Identify which cell holds the provided text, then report its (X, Y) central coordinate. 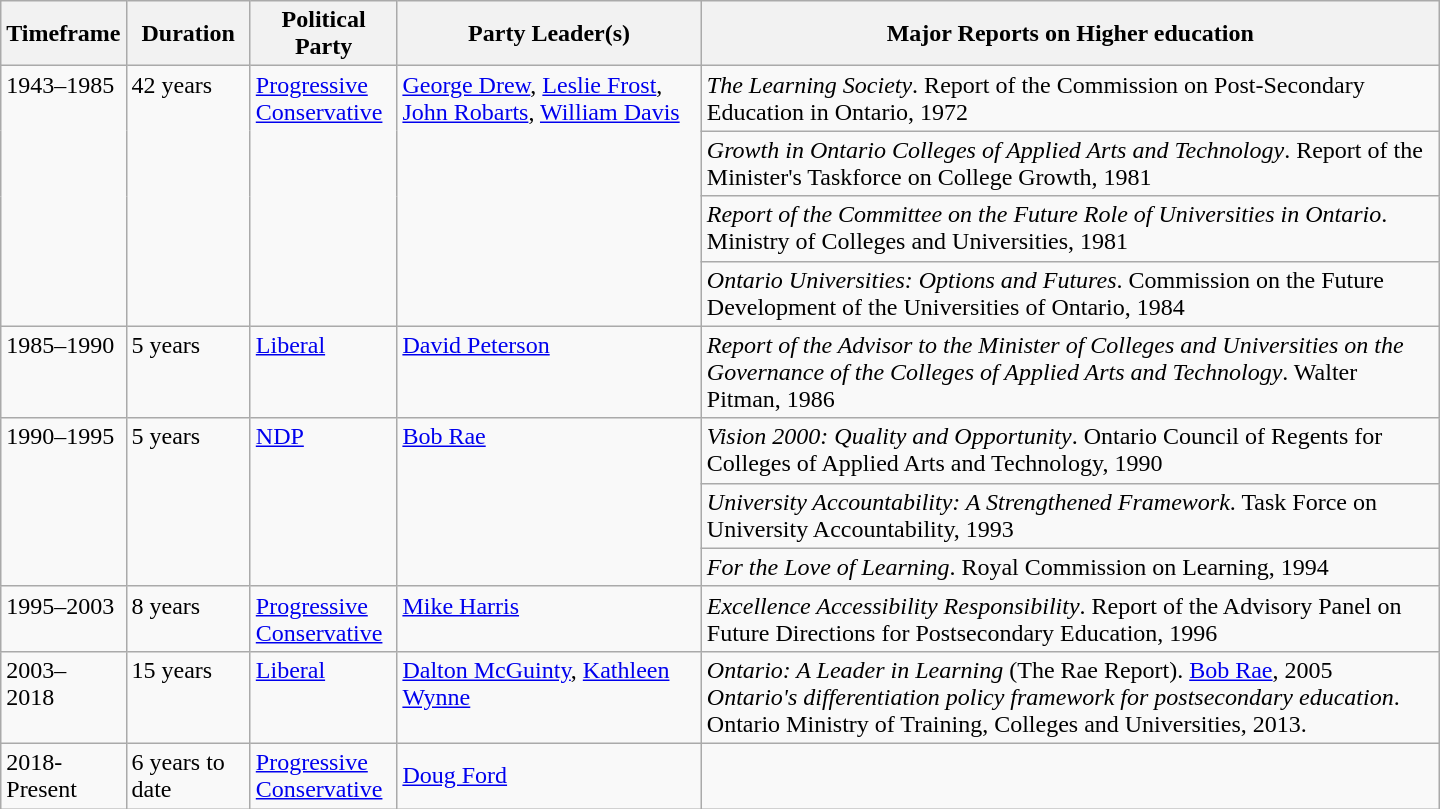
Dalton McGuinty, Kathleen Wynne (549, 697)
Political Party (324, 34)
Timeframe (64, 34)
Major Reports on Higher education (1070, 34)
Mike Harris (549, 618)
David Peterson (549, 372)
Duration (188, 34)
Bob Rae (549, 502)
NDP (324, 502)
8 years (188, 618)
6 years to date (188, 776)
University Accountability: A Strengthened Framework. Task Force on University Accountability, 1993 (1070, 516)
1943–1985 (64, 196)
Excellence Accessibility Responsibility. Report of the Advisory Panel on Future Directions for Postsecondary Education, 1996 (1070, 618)
1990–1995 (64, 502)
Vision 2000: Quality and Opportunity. Ontario Council of Regents for Colleges of Applied Arts and Technology, 1990 (1070, 450)
George Drew, Leslie Frost, John Robarts, William Davis (549, 196)
Doug Ford (549, 776)
2003–2018 (64, 697)
Party Leader(s) (549, 34)
Report of the Committee on the Future Role of Universities in Ontario. Ministry of Colleges and Universities, 1981 (1070, 228)
Growth in Ontario Colleges of Applied Arts and Technology. Report of the Minister's Taskforce on College Growth, 1981 (1070, 164)
1985–1990 (64, 372)
15 years (188, 697)
1995–2003 (64, 618)
Ontario Universities: Options and Futures. Commission on the Future Development of the Universities of Ontario, 1984 (1070, 294)
2018-Present (64, 776)
For the Love of Learning. Royal Commission on Learning, 1994 (1070, 567)
The Learning Society. Report of the Commission on Post-Secondary Education in Ontario, 1972 (1070, 98)
42 years (188, 196)
